Extract the [x, y] coordinate from the center of the cell holding the provided text.  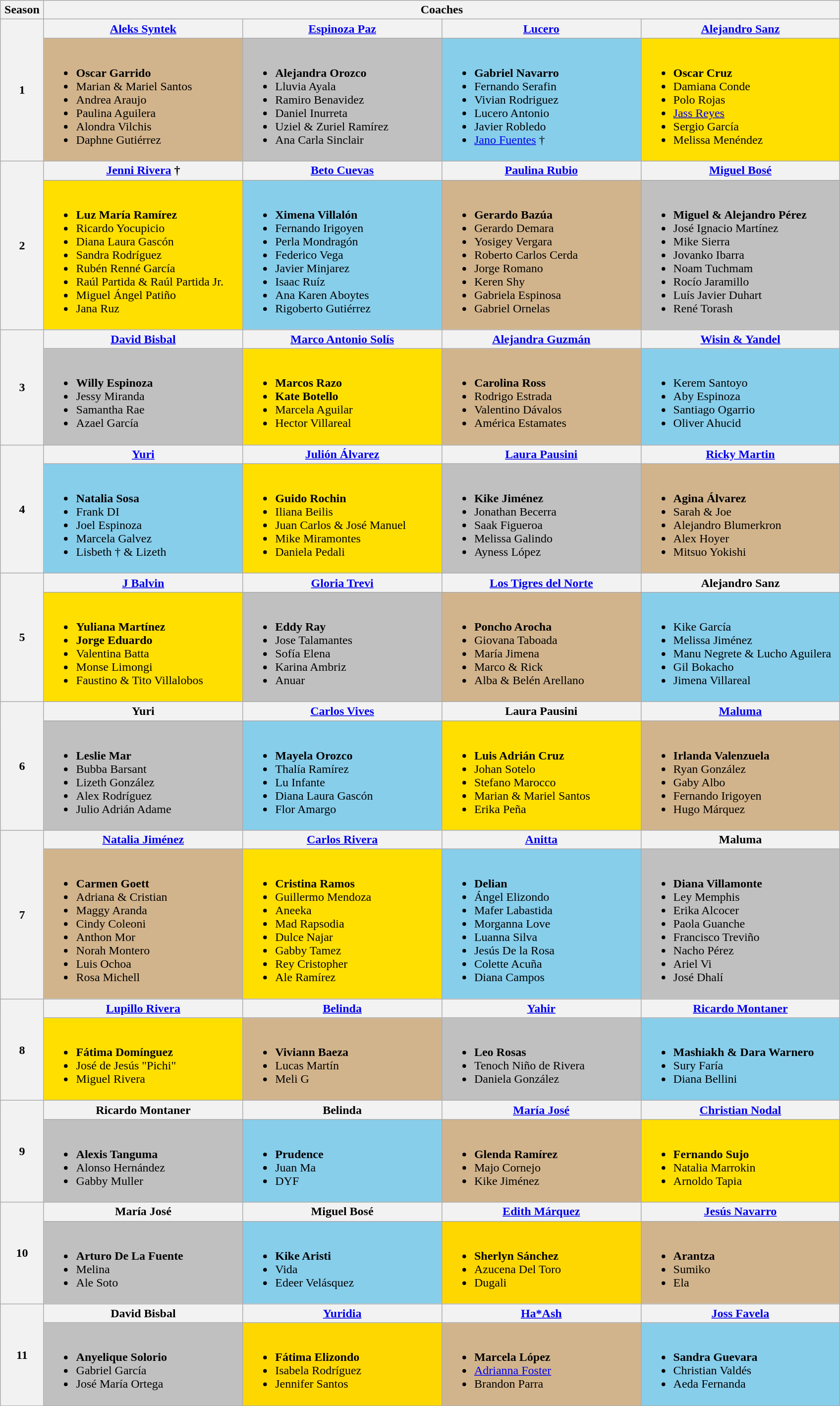
Kike AristiVidaEdeer Velásquez [342, 1262]
Alejandra Guzmán [541, 339]
Alexis TangumaAlonso HernándezGabby Muller [143, 1161]
10 [22, 1253]
Luz María RamírezRicardo YocupicioDiana Laura GascónSandra RodríguezRubén Renné GarcíaRaúl Partida & Raúl Partida Jr.Miguel Ángel PatiñoJana Ruz [143, 255]
Natalia SosaFrank DIJoel EspinozaMarcela GalvezLisbeth † & Lizeth [143, 519]
Beto Cuevas [342, 171]
Viviann BaezaLucas MartínMeli G [342, 1059]
Julión Álvarez [342, 454]
Anitta [541, 840]
Edith Márquez [541, 1212]
Paulina Rubio [541, 171]
Yahir [541, 1008]
Carmen GoettAdriana & CristianMaggy ArandaCindy ColeoniAnthon MorNorah MonteroLuis OchoaRosa Michell [143, 924]
Coaches [442, 10]
Gabriel NavarroFernando SerafinVivian RodriguezLucero AntonioJavier RobledoJano Fuentes † [541, 100]
Kike JiménezJonathan BecerraSaak FigueroaMelissa GalindoAyness López [541, 519]
Leo RosasTenoch Niño de RiveraDaniela González [541, 1059]
Luis Adrián CruzJohan SoteloStefano MaroccoMarian & Mariel SantosErika Peña [541, 775]
Alejandra OrozcoLluvia AyalaRamiro BenavidezDaniel InurretaUziel & Zuriel RamírezAna Carla Sinclair [342, 100]
Willy EspinozaJessy MirandaSamantha RaeAzael García [143, 397]
Guido RochinIliana BeilisJuan Carlos & José ManuelMike MiramontesDaniela Pedali [342, 519]
Gerardo BazúaGerardo DemaraYosigey VergaraRoberto Carlos CerdaJorge RomanoKeren ShyGabriela EspinosaGabriel Ornelas [541, 255]
Mayela OrozcoThalía RamírezLu InfanteDiana Laura GascónFlor Amargo [342, 775]
Jenni Rivera † [143, 171]
Miguel & Alejandro PérezJosé Ignacio MartínezMike SierraJovanko IbarraNoam TuchmamRocío JaramilloLuís Javier DuhartRené Torash [740, 255]
Sandra GuevaraChristian ValdésAeda Fernanda [740, 1364]
Kerem SantoyoAby EspinozaSantiago OgarrioOliver Ahucid [740, 397]
Espinoza Paz [342, 29]
Wisin & Yandel [740, 339]
Natalia Jiménez [143, 840]
Oscar CruzDamiana CondePolo RojasJass ReyesSergio GarcíaMelissa Menéndez [740, 100]
Marcos RazoKate BotelloMarcela AguilarHector Villareal [342, 397]
Agina ÁlvarezSarah & JoeAlejandro BlumerkronAlex HoyerMitsuo Yokishi [740, 519]
Diana VillamonteLey MemphisErika AlcocerPaola GuancheFrancisco TreviñoNacho PérezAriel ViJosé Dhalí [740, 924]
11 [22, 1354]
Gloria Trevi [342, 583]
8 [22, 1050]
Mashiakh & Dara WarneroSury FaríaDiana Bellini [740, 1059]
Eddy RayJose TalamantesSofía ElenaKarina AmbrizAnuar [342, 646]
Jesús Navarro [740, 1212]
Fátima DomínguezJosé de Jesús "Pichi"Miguel Rivera [143, 1059]
9 [22, 1151]
Marcela LópezAdrianna FosterBrandon Parra [541, 1364]
Joss Favela [740, 1313]
J Balvin [143, 583]
Lucero [541, 29]
Glenda RamírezMajo CornejoKike Jiménez [541, 1161]
Leslie MarBubba BarsantLizeth GonzálezAlex RodríguezJulio Adrián Adame [143, 775]
6 [22, 765]
4 [22, 509]
Anyelique SolorioGabriel GarcíaJosé María Ortega [143, 1364]
DelianÁngel ElizondoMafer LabastidaMorganna LoveLuanna SilvaJesús De la RosaColette AcuñaDiana Campos [541, 924]
Season [22, 10]
Aleks Syntek [143, 29]
Carlos Vives [342, 711]
Los Tigres del Norte [541, 583]
Ha*Ash [541, 1313]
Cristina RamosGuillermo MendozaAneekaMad RapsodiaDulce NajarGabby TamezRey CristopherAle Ramírez [342, 924]
1 [22, 90]
2 [22, 245]
3 [22, 387]
Yuridia [342, 1313]
Carlos Rivera [342, 840]
7 [22, 915]
5 [22, 638]
Kike GarcíaMelissa JiménezManu Negrete & Lucho AguileraGil BokachoJimena Villareal [740, 646]
PrudenceJuan MaDYF [342, 1161]
Oscar GarridoMarian & Mariel SantosAndrea AraujoPaulina AguileraAlondra VilchisDaphne Gutiérrez [143, 100]
Arturo De La FuenteMelinaAle Soto [143, 1262]
Christian Nodal [740, 1110]
Lupillo Rivera [143, 1008]
Ricky Martin [740, 454]
Ximena VillalónFernando IrigoyenPerla MondragónFederico VegaJavier MinjarezIsaac RuízAna Karen AboytesRigoberto Gutiérrez [342, 255]
Yuliana MartínezJorge EduardoValentina BattaMonse LimongiFaustino & Tito Villalobos [143, 646]
Carolina RossRodrigo EstradaValentino DávalosAmérica Estamates [541, 397]
ArantzaSumikoEla [740, 1262]
Fátima ElizondoIsabela RodríguezJennifer Santos [342, 1364]
Irlanda ValenzuelaRyan GonzálezGaby AlboFernando IrigoyenHugo Márquez [740, 775]
Marco Antonio Solís [342, 339]
Poncho ArochaGiovana TaboadaMaría JimenaMarco & RickAlba & Belén Arellano [541, 646]
Fernando SujoNatalia MarrokinArnoldo Tapia [740, 1161]
Sherlyn SánchezAzucena Del ToroDugali [541, 1262]
